Detect which cell encompasses the target text, then output its (X, Y) center coordinate. 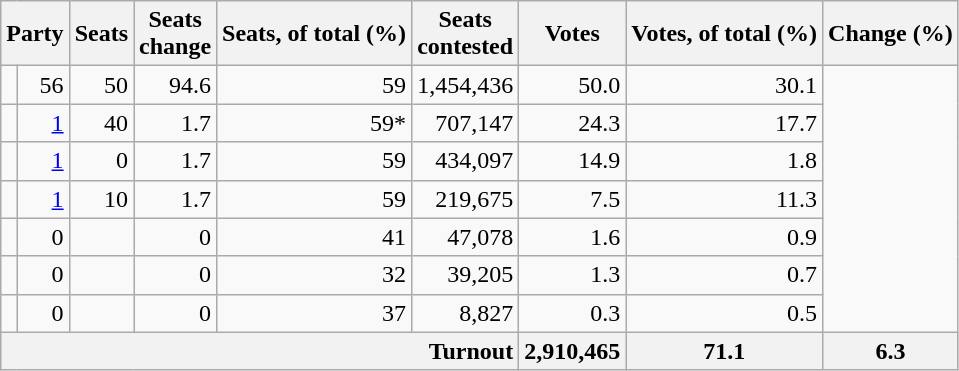
Seats (101, 34)
1,454,436 (466, 85)
219,675 (466, 199)
59* (314, 123)
Seats, of total (%) (314, 34)
Change (%) (891, 34)
10 (101, 199)
0.7 (724, 275)
11.3 (724, 199)
32 (314, 275)
1.8 (724, 161)
30.1 (724, 85)
0.5 (724, 313)
47,078 (466, 237)
0.3 (572, 313)
Turnout (260, 351)
707,147 (466, 123)
Seats change (176, 34)
Votes (572, 34)
1.3 (572, 275)
71.1 (724, 351)
6.3 (891, 351)
Votes, of total (%) (724, 34)
Party (35, 34)
0.9 (724, 237)
17.7 (724, 123)
39,205 (466, 275)
2,910,465 (572, 351)
14.9 (572, 161)
8,827 (466, 313)
Seats contested (466, 34)
40 (101, 123)
434,097 (466, 161)
41 (314, 237)
56 (43, 85)
50 (101, 85)
94.6 (176, 85)
1.6 (572, 237)
50.0 (572, 85)
37 (314, 313)
7.5 (572, 199)
24.3 (572, 123)
